Pinpoint the cell where the given text exists, returning its [x, y] midpoint coordinate. 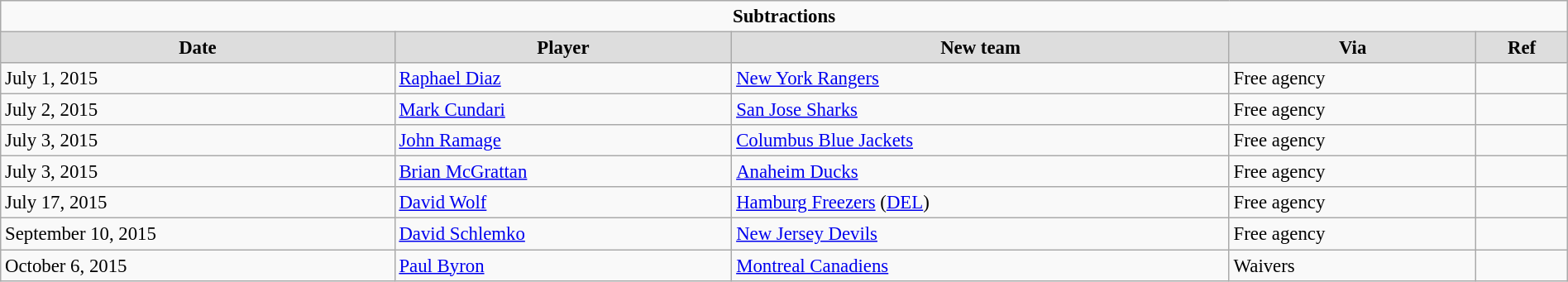
San Jose Sharks [981, 110]
Paul Byron [563, 265]
Waivers [1353, 265]
September 10, 2015 [198, 234]
David Wolf [563, 203]
July 17, 2015 [198, 203]
Date [198, 48]
Ref [1522, 48]
David Schlemko [563, 234]
New Jersey Devils [981, 234]
New York Rangers [981, 79]
Columbus Blue Jackets [981, 141]
Subtractions [784, 17]
July 2, 2015 [198, 110]
Raphael Diaz [563, 79]
Hamburg Freezers (DEL) [981, 203]
Anaheim Ducks [981, 172]
John Ramage [563, 141]
Montreal Canadiens [981, 265]
New team [981, 48]
Mark Cundari [563, 110]
Player [563, 48]
Via [1353, 48]
Brian McGrattan [563, 172]
July 1, 2015 [198, 79]
October 6, 2015 [198, 265]
